For the text-containing cell, return its midpoint in [X, Y] coordinate format. 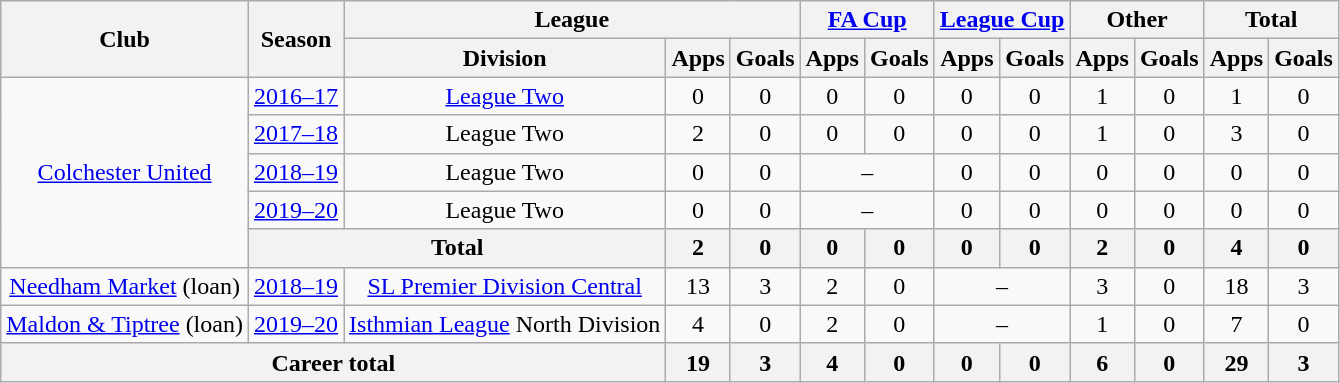
Career total [334, 362]
Maldon & Tiptree (loan) [125, 324]
13 [698, 286]
2016–17 [296, 96]
Isthmian League North Division [505, 324]
FA Cup [867, 20]
19 [698, 362]
Club [125, 39]
7 [1236, 324]
Other [1137, 20]
18 [1236, 286]
29 [1236, 362]
Season [296, 39]
Needham Market (loan) [125, 286]
League Cup [1002, 20]
2017–18 [296, 134]
SL Premier Division Central [505, 286]
6 [1102, 362]
Division [505, 58]
League [572, 20]
Colchester United [125, 172]
